From the cell containing the given text, extract its center point as [x, y] coordinate. 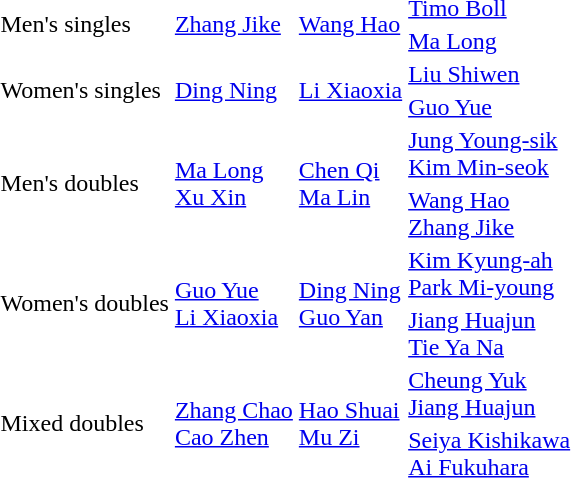
Ding Ning [234, 90]
Ding Ning Guo Yan [350, 304]
Guo Yue Li Xiaoxia [234, 304]
Ma Long Xu Xin [234, 184]
Li Xiaoxia [350, 90]
Chen Qi Ma Lin [350, 184]
